Output the [X, Y] coordinate of the center of the cell containing the given text.  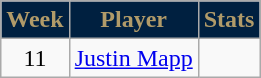
11 [35, 58]
Justin Mapp [134, 58]
Week [35, 20]
Stats [229, 20]
Player [134, 20]
